Capture the cell that displays the provided text and extract its [X, Y] central coordinate. 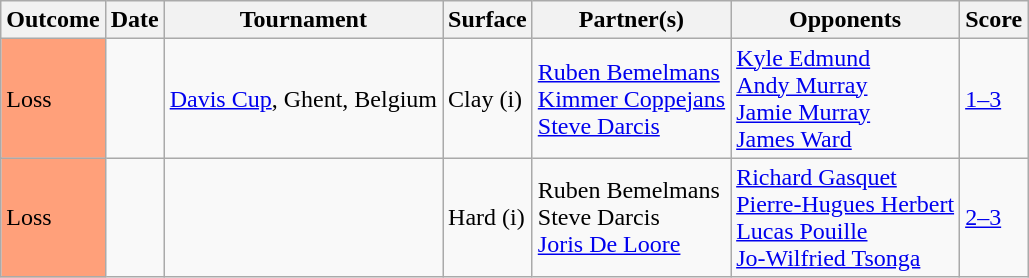
Clay (i) [488, 98]
Partner(s) [631, 20]
Hard (i) [488, 218]
Score [994, 20]
Surface [488, 20]
2–3 [994, 218]
Kyle Edmund Andy Murray Jamie Murray James Ward [846, 98]
Ruben Bemelmans Steve Darcis Joris De Loore [631, 218]
Opponents [846, 20]
Outcome [53, 20]
Tournament [303, 20]
Date [134, 20]
1–3 [994, 98]
Richard Gasquet Pierre-Hugues Herbert Lucas Pouille Jo-Wilfried Tsonga [846, 218]
Davis Cup, Ghent, Belgium [303, 98]
Ruben Bemelmans Kimmer Coppejans Steve Darcis [631, 98]
